Search for the cell housing the specified text and yield its [X, Y] center coordinate. 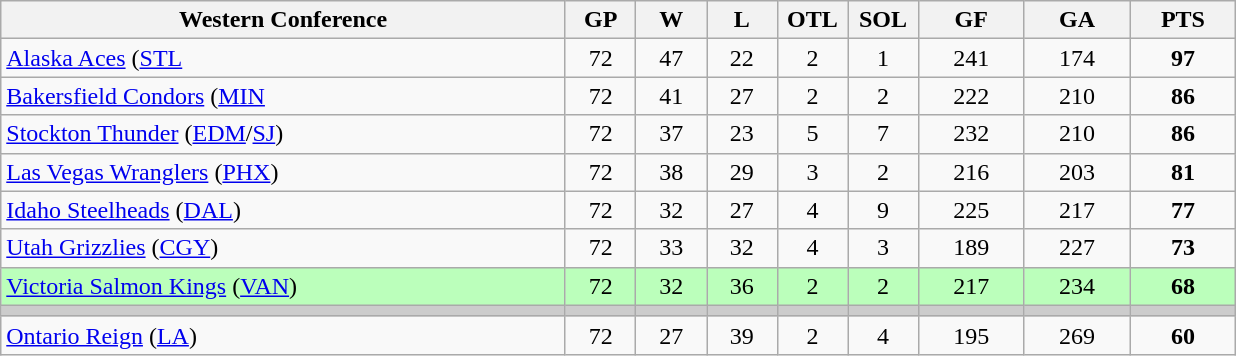
23 [742, 134]
189 [971, 248]
OTL [812, 20]
Victoria Salmon Kings (VAN) [284, 286]
W [672, 20]
222 [971, 96]
7 [884, 134]
77 [1183, 210]
234 [1077, 286]
L [742, 20]
203 [1077, 172]
Utah Grizzlies (CGY) [284, 248]
41 [672, 96]
Ontario Reign (LA) [284, 335]
Las Vegas Wranglers (PHX) [284, 172]
GP [600, 20]
225 [971, 210]
Stockton Thunder (EDM/SJ) [284, 134]
195 [971, 335]
PTS [1183, 20]
Western Conference [284, 20]
Idaho Steelheads (DAL) [284, 210]
Alaska Aces (STL [284, 58]
39 [742, 335]
241 [971, 58]
232 [971, 134]
Bakersfield Condors (MIN [284, 96]
29 [742, 172]
97 [1183, 58]
81 [1183, 172]
216 [971, 172]
47 [672, 58]
174 [1077, 58]
SOL [884, 20]
GF [971, 20]
269 [1077, 335]
36 [742, 286]
38 [672, 172]
227 [1077, 248]
37 [672, 134]
5 [812, 134]
73 [1183, 248]
1 [884, 58]
33 [672, 248]
GA [1077, 20]
68 [1183, 286]
22 [742, 58]
9 [884, 210]
60 [1183, 335]
